Pinpoint the cell where the given text exists, returning its [X, Y] midpoint coordinate. 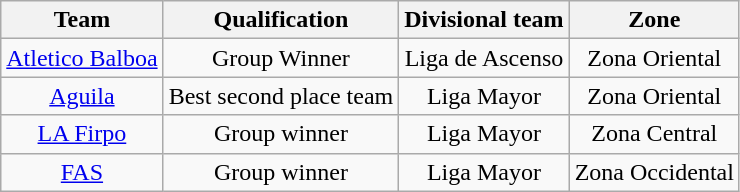
Team [82, 20]
Qualification [281, 20]
FAS [82, 172]
Divisional team [484, 20]
Zona Central [654, 134]
Zona Occidental [654, 172]
LA Firpo [82, 134]
Liga de Ascenso [484, 58]
Zone [654, 20]
Group Winner [281, 58]
Best second place team [281, 96]
Aguila [82, 96]
Atletico Balboa [82, 58]
